From the cell containing the given text, extract its center point as [X, Y] coordinate. 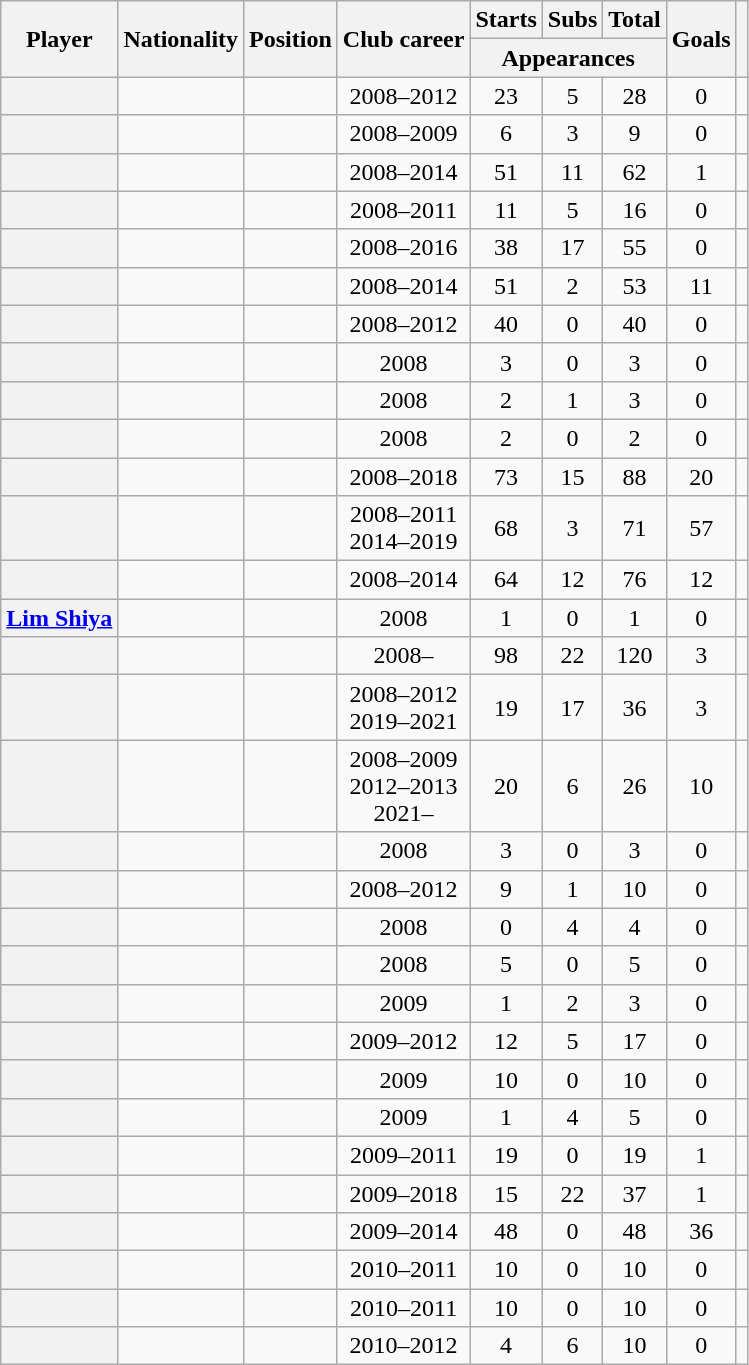
23 [506, 96]
2008–2011 [404, 210]
Total [635, 20]
16 [635, 210]
64 [506, 580]
38 [506, 248]
Goals [701, 39]
68 [506, 528]
26 [635, 786]
2009–2018 [404, 1193]
Starts [506, 20]
Nationality [181, 39]
Subs [572, 20]
73 [506, 477]
Lim Shiya [60, 618]
2008–2016 [404, 248]
37 [635, 1193]
2008–2018 [404, 477]
57 [701, 528]
2009–2014 [404, 1232]
Appearances [568, 58]
76 [635, 580]
28 [635, 96]
2008–20112014–2019 [404, 528]
53 [635, 286]
Position [291, 39]
2009–2011 [404, 1155]
62 [635, 172]
120 [635, 656]
2008–2009 [404, 134]
Club career [404, 39]
88 [635, 477]
71 [635, 528]
2009–2012 [404, 1041]
2008–20092012–20132021– [404, 786]
2010–2012 [404, 1346]
Player [60, 39]
2008– [404, 656]
2008–20122019–2021 [404, 708]
98 [506, 656]
55 [635, 248]
